Return the (x, y) coordinate for the center point of the cell that contains the specified text.  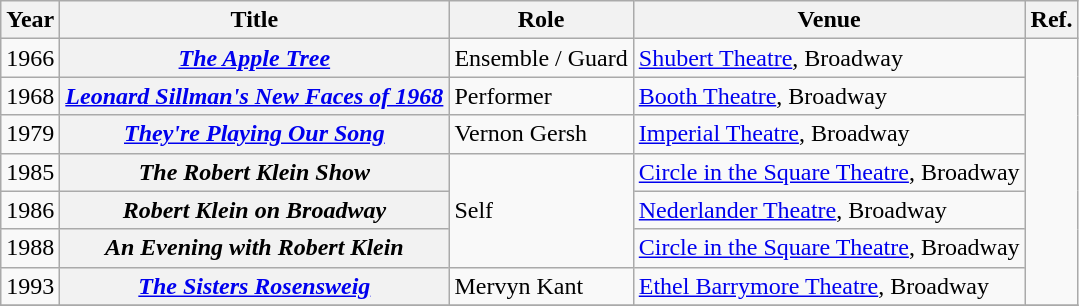
1979 (30, 134)
1986 (30, 210)
The Sisters Rosensweig (254, 286)
The Apple Tree (254, 58)
Nederlander Theatre, Broadway (829, 210)
Ensemble / Guard (541, 58)
Robert Klein on Broadway (254, 210)
Performer (541, 96)
Title (254, 20)
1988 (30, 248)
Role (541, 20)
1968 (30, 96)
Venue (829, 20)
Shubert Theatre, Broadway (829, 58)
Booth Theatre, Broadway (829, 96)
1985 (30, 172)
Leonard Sillman's New Faces of 1968 (254, 96)
1993 (30, 286)
Ref. (1052, 20)
The Robert Klein Show (254, 172)
1966 (30, 58)
Year (30, 20)
Self (541, 210)
Ethel Barrymore Theatre, Broadway (829, 286)
Vernon Gersh (541, 134)
Mervyn Kant (541, 286)
Imperial Theatre, Broadway (829, 134)
An Evening with Robert Klein (254, 248)
They're Playing Our Song (254, 134)
